Determine the [x, y] coordinate at the center of the cell enclosing the given text.  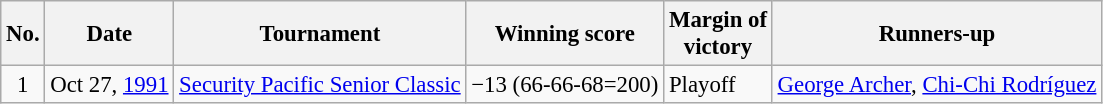
1 [23, 85]
Winning score [565, 34]
Tournament [320, 34]
Date [110, 34]
Margin ofvictory [718, 34]
−13 (66-66-68=200) [565, 85]
No. [23, 34]
Oct 27, 1991 [110, 85]
Playoff [718, 85]
George Archer, Chi-Chi Rodríguez [936, 85]
Runners-up [936, 34]
Security Pacific Senior Classic [320, 85]
